Find where the given text appears and provide that cell's center as (x, y) coordinate. 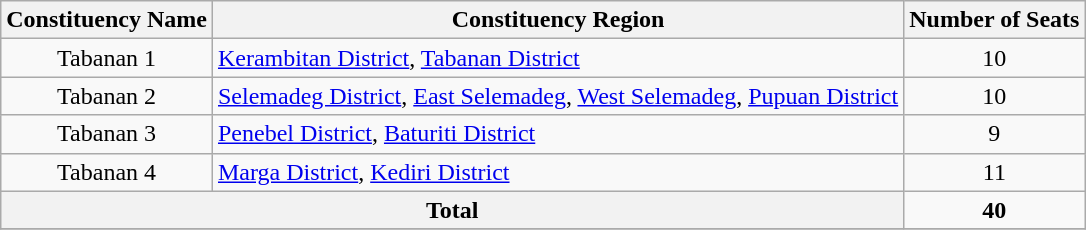
9 (994, 134)
40 (994, 210)
Number of Seats (994, 20)
Selemadeg District, East Selemadeg, West Selemadeg, Pupuan District (558, 96)
Tabanan 4 (107, 172)
Constituency Name (107, 20)
Total (452, 210)
Tabanan 1 (107, 58)
Marga District, Kediri District (558, 172)
Penebel District, Baturiti District (558, 134)
11 (994, 172)
Tabanan 2 (107, 96)
Tabanan 3 (107, 134)
Constituency Region (558, 20)
Kerambitan District, Tabanan District (558, 58)
